For the text-containing cell, return its midpoint in (x, y) coordinate format. 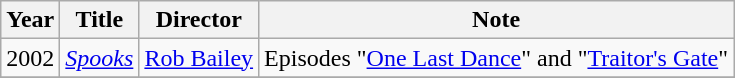
Note (496, 20)
Rob Bailey (199, 58)
Title (100, 20)
Year (30, 20)
Episodes "One Last Dance" and "Traitor's Gate" (496, 58)
Spooks (100, 58)
2002 (30, 58)
Director (199, 20)
